From the cell containing the given text, extract its center point as [x, y] coordinate. 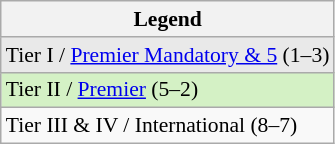
Tier III & IV / International (8–7) [168, 126]
Tier I / Premier Mandatory & 5 (1–3) [168, 55]
Legend [168, 19]
Tier II / Premier (5–2) [168, 90]
